For the text-containing cell, return its midpoint in (x, y) coordinate format. 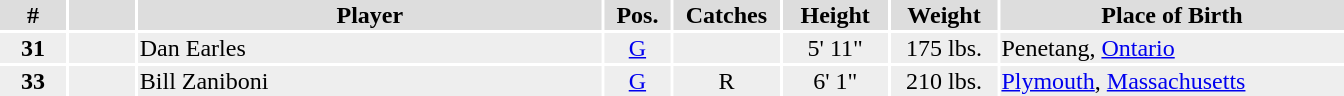
Plymouth, Massachusetts (1172, 81)
Bill Zaniboni (370, 81)
Place of Birth (1172, 15)
210 lbs. (944, 81)
175 lbs. (944, 48)
Player (370, 15)
31 (33, 48)
Catches (726, 15)
6' 1" (835, 81)
Pos. (637, 15)
5' 11" (835, 48)
Weight (944, 15)
R (726, 81)
Dan Earles (370, 48)
Height (835, 15)
# (33, 15)
33 (33, 81)
Penetang, Ontario (1172, 48)
